From the cell containing the given text, extract its center point as (x, y) coordinate. 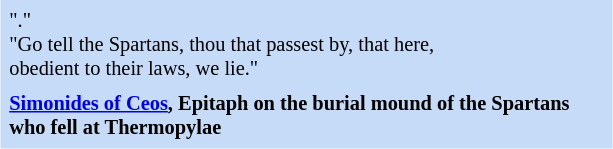
"." "Go tell the Spartans, thou that passest by, that here,obedient to their laws, we lie." (306, 46)
Simonides of Ceos, Epitaph on the burial mound of the Spartans who fell at Thermopylae (306, 116)
